Scan for the cell matching the given text and deliver its [X, Y] coordinate at center. 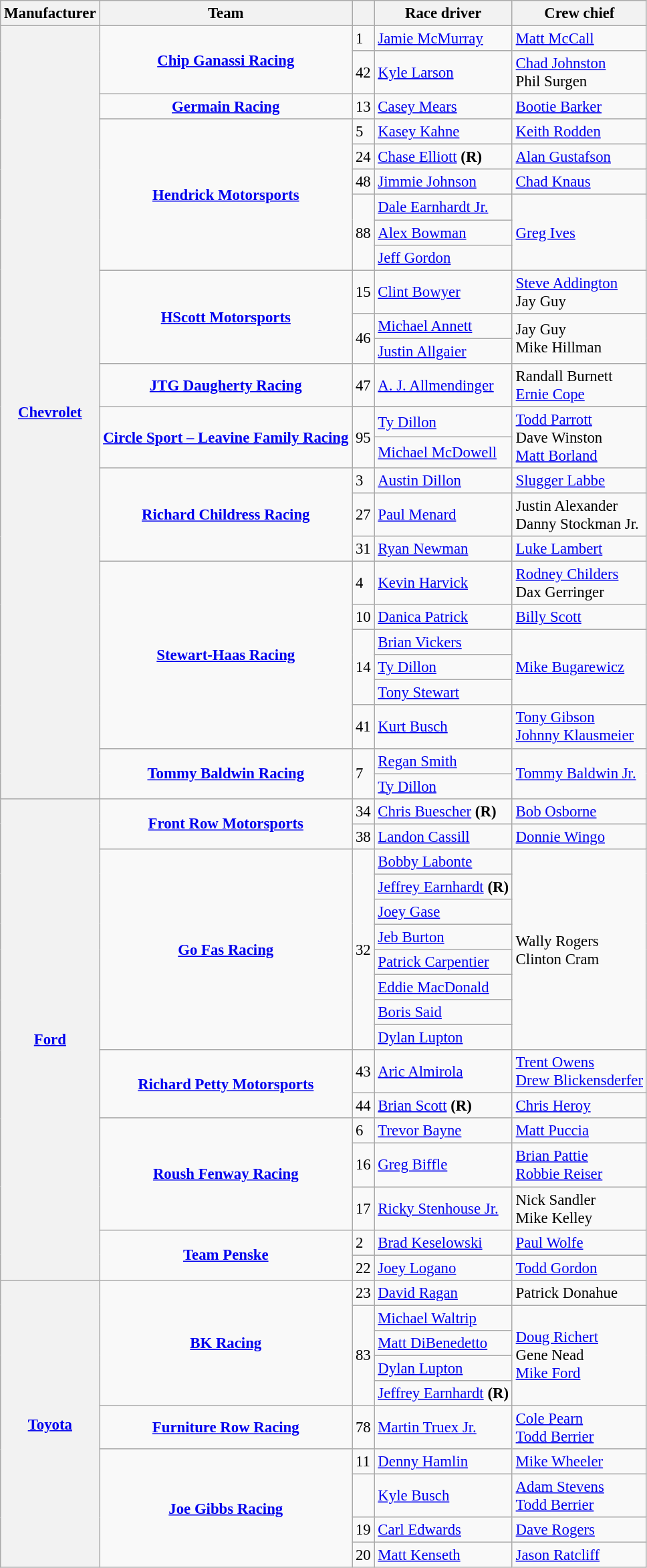
Clint Bowyer [443, 292]
Ford [50, 1039]
Ryan Newman [443, 549]
Jay Guy Mike Hillman [579, 338]
Stewart-Haas Racing [226, 655]
95 [364, 437]
48 [364, 183]
Joey Logano [443, 1268]
7 [364, 773]
Hendrick Motorsports [226, 195]
Doug Richert Gene Nead Mike Ford [579, 1355]
6 [364, 1131]
Jeb Burton [443, 937]
2 [364, 1242]
Wally Rogers Clinton Cram [579, 949]
Dave Rogers [579, 1530]
Patrick Carpentier [443, 962]
22 [364, 1268]
38 [364, 836]
Bootie Barker [579, 107]
Steve Addington Jay Guy [579, 292]
Brian Pattie Robbie Reiser [579, 1165]
Jason Ratcliff [579, 1555]
Greg Ives [579, 233]
Cole Pearn Todd Berrier [579, 1427]
Joe Gibbs Racing [226, 1508]
31 [364, 549]
Chip Ganassi Racing [226, 60]
Denny Hamlin [443, 1462]
Jamie McMurray [443, 39]
Boris Said [443, 1012]
24 [364, 157]
JTG Daugherty Racing [226, 385]
BK Racing [226, 1343]
Matt DiBenedetto [443, 1343]
Michael McDowell [443, 453]
43 [364, 1071]
Matt Kenseth [443, 1555]
42 [364, 72]
88 [364, 233]
11 [364, 1462]
Chris Buescher (R) [443, 811]
41 [364, 727]
Team Penske [226, 1254]
Jimmie Johnson [443, 183]
Roush Fenway Racing [226, 1174]
Richard Petty Motorsports [226, 1084]
Alex Bowman [443, 233]
Nick Sandler Mike Kelley [579, 1209]
Todd Gordon [579, 1268]
Brad Keselowski [443, 1242]
Kasey Kahne [443, 132]
Germain Racing [226, 107]
16 [364, 1165]
10 [364, 617]
Bob Osborne [579, 811]
4 [364, 583]
Billy Scott [579, 617]
Tommy Baldwin Jr. [579, 773]
15 [364, 292]
Patrick Donahue [579, 1293]
Donnie Wingo [579, 836]
Casey Mears [443, 107]
Chad Knaus [579, 183]
Dale Earnhardt Jr. [443, 207]
46 [364, 338]
Eddie MacDonald [443, 988]
Chevrolet [50, 413]
Kyle Larson [443, 72]
1 [364, 39]
3 [364, 481]
Matt McCall [579, 39]
Kevin Harvick [443, 583]
Tony Stewart [443, 693]
44 [364, 1106]
47 [364, 385]
Brian Vickers [443, 643]
Slugger Labbe [579, 481]
Go Fas Racing [226, 949]
Rodney Childers Dax Gerringer [579, 583]
Tony Gibson Johnny Klausmeier [579, 727]
Carl Edwards [443, 1530]
A. J. Allmendinger [443, 385]
Luke Lambert [579, 549]
Team [226, 13]
David Ragan [443, 1293]
Circle Sport – Leavine Family Racing [226, 437]
Bobby Labonte [443, 862]
Mike Wheeler [579, 1462]
Regan Smith [443, 761]
Aric Almirola [443, 1071]
17 [364, 1209]
27 [364, 515]
Brian Scott (R) [443, 1106]
Jeff Gordon [443, 257]
Toyota [50, 1424]
Race driver [443, 13]
Tommy Baldwin Racing [226, 773]
Front Row Motorsports [226, 824]
Trevor Bayne [443, 1131]
14 [364, 667]
Richard Childress Racing [226, 515]
Chris Heroy [579, 1106]
Austin Dillon [443, 481]
5 [364, 132]
Paul Menard [443, 515]
Justin Alexander Danny Stockman Jr. [579, 515]
78 [364, 1427]
Trent Owens Drew Blickensderfer [579, 1071]
19 [364, 1530]
Ricky Stenhouse Jr. [443, 1209]
Chase Elliott (R) [443, 157]
Mike Bugarewicz [579, 667]
Alan Gustafson [579, 157]
83 [364, 1355]
Danica Patrick [443, 617]
Michael Waltrip [443, 1318]
23 [364, 1293]
HScott Motorsports [226, 317]
Chad Johnston Phil Surgen [579, 72]
Matt Puccia [579, 1131]
Keith Rodden [579, 132]
Justin Allgaier [443, 351]
20 [364, 1555]
Paul Wolfe [579, 1242]
Adam Stevens Todd Berrier [579, 1496]
Greg Biffle [443, 1165]
Joey Gase [443, 912]
Landon Cassill [443, 836]
Martin Truex Jr. [443, 1427]
Crew chief [579, 13]
Randall Burnett Ernie Cope [579, 385]
Todd Parrott Dave Winston Matt Borland [579, 437]
13 [364, 107]
Michael Annett [443, 326]
34 [364, 811]
Kyle Busch [443, 1496]
Manufacturer [50, 13]
32 [364, 949]
Kurt Busch [443, 727]
Furniture Row Racing [226, 1427]
